Output the [X, Y] coordinate of the center of the cell containing the given text.  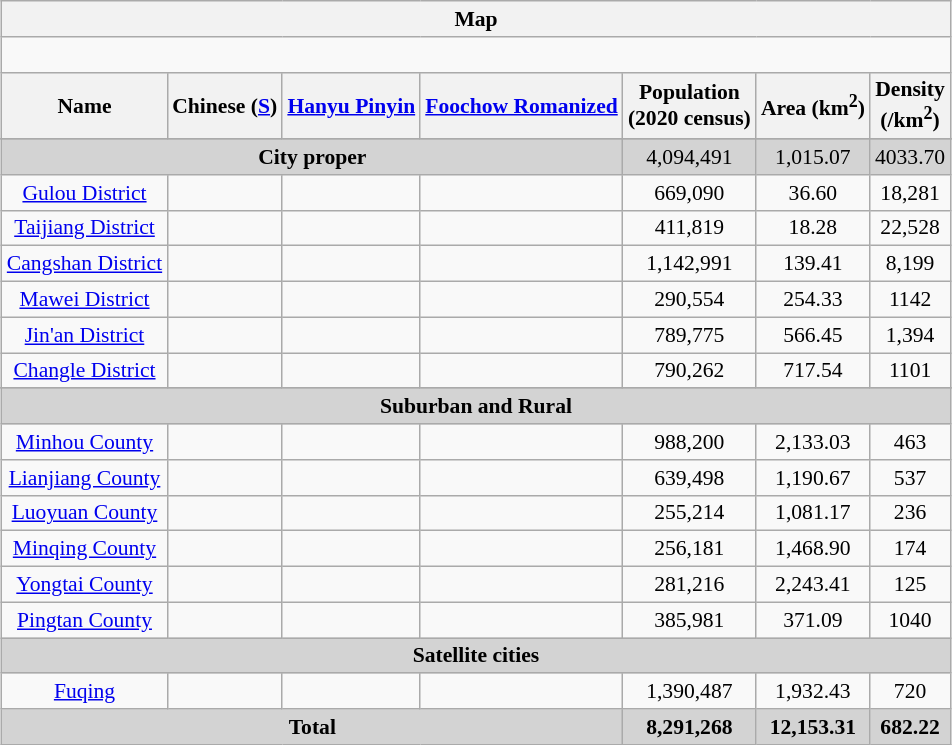
682.22 [910, 727]
1,390,487 [690, 691]
8,199 [910, 264]
254.33 [813, 299]
1,015.07 [813, 157]
125 [910, 584]
Gulou District [84, 192]
566.45 [813, 335]
Luoyuan County [84, 513]
1,190.67 [813, 477]
Satellite cities [476, 656]
Chinese (S) [224, 106]
4,094,491 [690, 157]
Minqing County [84, 549]
290,554 [690, 299]
36.60 [813, 192]
Suburban and Rural [476, 406]
Name [84, 106]
463 [910, 442]
1,932.43 [813, 691]
2,243.41 [813, 584]
Minhou County [84, 442]
255,214 [690, 513]
City proper [312, 157]
Population(2020 census) [690, 106]
Changle District [84, 371]
1,142,991 [690, 264]
720 [910, 691]
385,981 [690, 620]
Yongtai County [84, 584]
Taijiang District [84, 228]
Map [476, 19]
174 [910, 549]
12,153.31 [813, 727]
988,200 [690, 442]
Jin'an District [84, 335]
Pingtan County [84, 620]
Fuqing [84, 691]
Cangshan District [84, 264]
1,081.17 [813, 513]
2,133.03 [813, 442]
790,262 [690, 371]
Area (km2) [813, 106]
Mawei District [84, 299]
8,291,268 [690, 727]
Total [312, 727]
411,819 [690, 228]
1040 [910, 620]
1,468.90 [813, 549]
139.41 [813, 264]
22,528 [910, 228]
1,394 [910, 335]
1142 [910, 299]
Lianjiang County [84, 477]
281,216 [690, 584]
Hanyu Pinyin [351, 106]
669,090 [690, 192]
256,181 [690, 549]
18,281 [910, 192]
18.28 [813, 228]
789,775 [690, 335]
236 [910, 513]
717.54 [813, 371]
537 [910, 477]
Foochow Romanized [522, 106]
371.09 [813, 620]
639,498 [690, 477]
Density(/km2) [910, 106]
4033.70 [910, 157]
1101 [910, 371]
